Locate the cell with the specified text and output its [x, y] center coordinate. 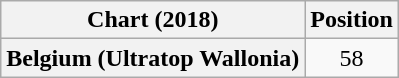
Position [352, 20]
Belgium (Ultratop Wallonia) [153, 58]
58 [352, 58]
Chart (2018) [153, 20]
